Capture the cell that displays the provided text and extract its (x, y) central coordinate. 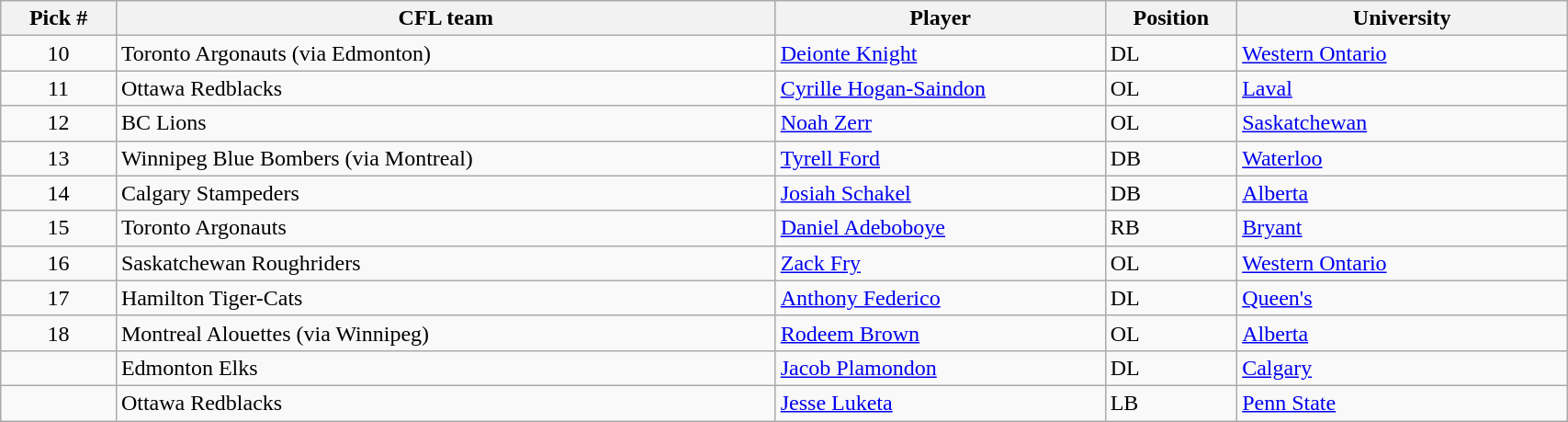
Calgary Stampeders (446, 193)
Winnipeg Blue Bombers (via Montreal) (446, 158)
Montreal Alouettes (via Winnipeg) (446, 333)
12 (59, 123)
Rodeem Brown (941, 333)
Edmonton Elks (446, 368)
University (1402, 18)
Jesse Luketa (941, 403)
BC Lions (446, 123)
16 (59, 263)
RB (1171, 228)
Cyrille Hogan-Saindon (941, 88)
10 (59, 53)
CFL team (446, 18)
Waterloo (1402, 158)
Noah Zerr (941, 123)
Position (1171, 18)
Josiah Schakel (941, 193)
Zack Fry (941, 263)
Penn State (1402, 403)
Player (941, 18)
Anthony Federico (941, 298)
Hamilton Tiger-Cats (446, 298)
Laval (1402, 88)
Calgary (1402, 368)
Pick # (59, 18)
Deionte Knight (941, 53)
Toronto Argonauts (via Edmonton) (446, 53)
Queen's (1402, 298)
Jacob Plamondon (941, 368)
Bryant (1402, 228)
Toronto Argonauts (446, 228)
LB (1171, 403)
18 (59, 333)
17 (59, 298)
14 (59, 193)
Saskatchewan (1402, 123)
Tyrell Ford (941, 158)
11 (59, 88)
Saskatchewan Roughriders (446, 263)
Daniel Adeboboye (941, 228)
13 (59, 158)
15 (59, 228)
